Return the [X, Y] coordinate for the center point of the cell that contains the specified text.  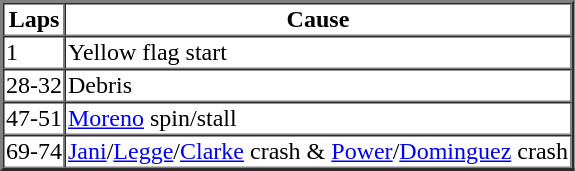
69-74 [34, 152]
47-51 [34, 118]
28-32 [34, 86]
1 [34, 52]
Debris [318, 86]
Jani/Legge/Clarke crash & Power/Dominguez crash [318, 152]
Laps [34, 20]
Cause [318, 20]
Yellow flag start [318, 52]
Moreno spin/stall [318, 118]
